Locate the cell with the specified text and output its (X, Y) center coordinate. 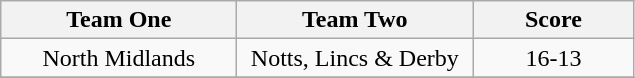
16-13 (554, 58)
Notts, Lincs & Derby (355, 58)
Team Two (355, 20)
Score (554, 20)
Team One (119, 20)
North Midlands (119, 58)
